Determine the (x, y) coordinate at the center of the cell enclosing the given text.  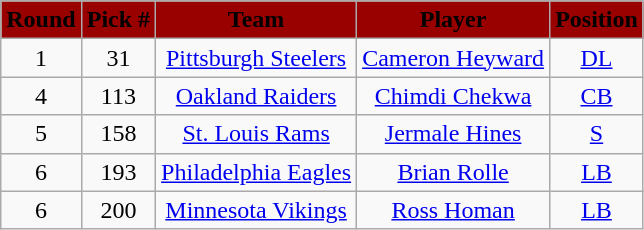
200 (118, 210)
Philadelphia Eagles (256, 172)
DL (597, 58)
4 (41, 96)
S (597, 134)
Jermale Hines (454, 134)
Pittsburgh Steelers (256, 58)
Player (454, 20)
Pick # (118, 20)
Ross Homan (454, 210)
Round (41, 20)
113 (118, 96)
Cameron Heyward (454, 58)
Brian Rolle (454, 172)
Position (597, 20)
5 (41, 134)
Minnesota Vikings (256, 210)
31 (118, 58)
193 (118, 172)
St. Louis Rams (256, 134)
158 (118, 134)
Oakland Raiders (256, 96)
CB (597, 96)
Team (256, 20)
1 (41, 58)
Chimdi Chekwa (454, 96)
